Pinpoint the cell where the given text exists, returning its (x, y) midpoint coordinate. 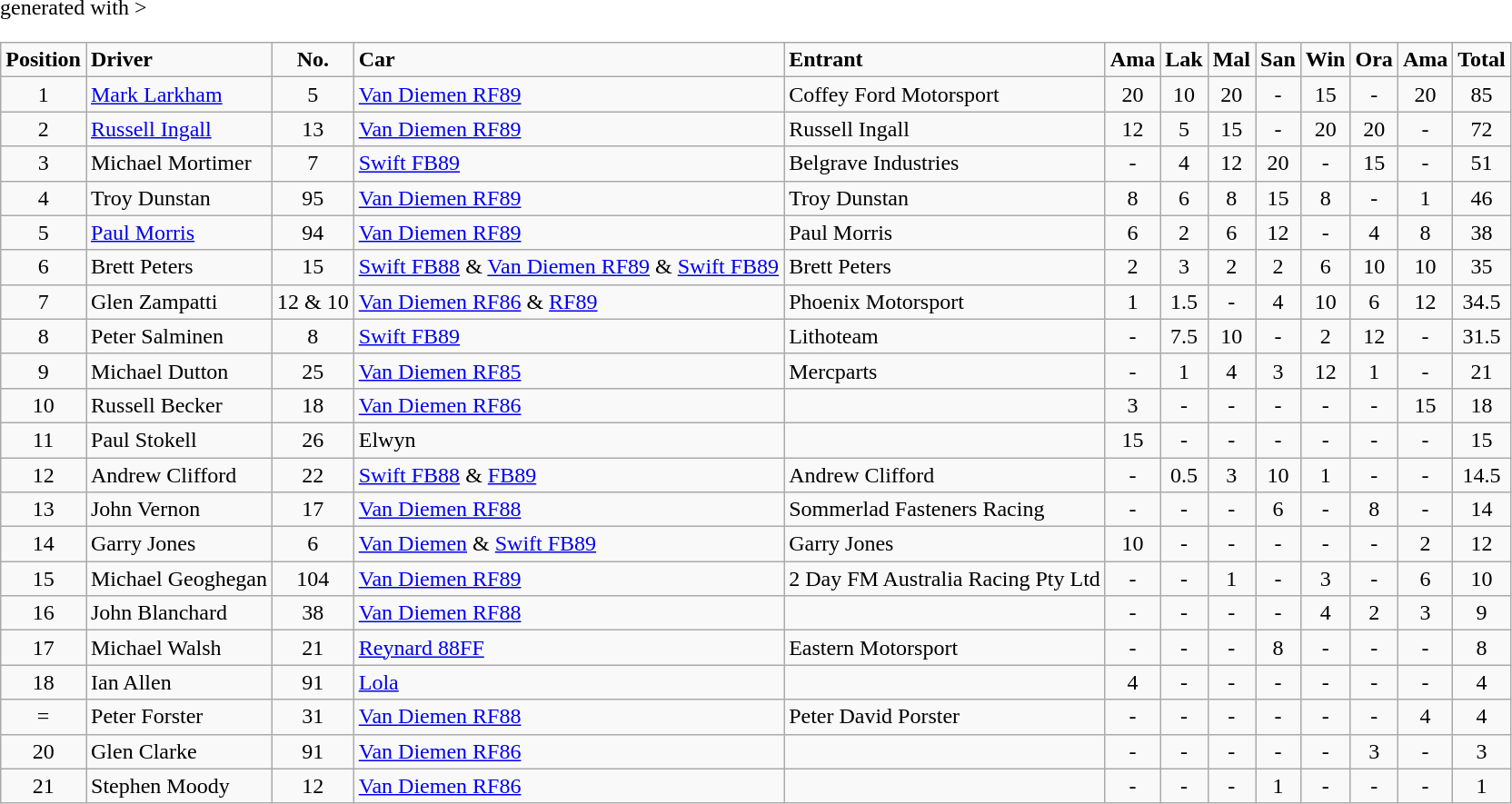
John Vernon (178, 510)
Position (44, 60)
11 (44, 440)
Michael Geoghegan (178, 579)
Ian Allen (178, 682)
22 (313, 475)
John Blanchard (178, 613)
72 (1482, 129)
Reynard 88FF (569, 648)
Ora (1374, 60)
Driver (178, 60)
35 (1482, 267)
Sommerlad Fasteners Racing (945, 510)
Mercparts (945, 371)
Glen Zampatti (178, 302)
Car (569, 60)
Lithoteam (945, 336)
51 (1482, 164)
Michael Mortimer (178, 164)
Phoenix Motorsport (945, 302)
Mal (1231, 60)
Total (1482, 60)
7.5 (1184, 336)
95 (313, 198)
1.5 (1184, 302)
2 Day FM Australia Racing Pty Ltd (945, 579)
Glen Clarke (178, 751)
34.5 (1482, 302)
Elwyn (569, 440)
Peter David Porster (945, 717)
26 (313, 440)
San (1278, 60)
Van Diemen & Swift FB89 (569, 544)
= (44, 717)
Peter Forster (178, 717)
Paul Stokell (178, 440)
Win (1325, 60)
12 & 10 (313, 302)
14.5 (1482, 475)
Peter Salminen (178, 336)
Michael Walsh (178, 648)
31 (313, 717)
Russell Becker (178, 405)
Van Diemen RF85 (569, 371)
31.5 (1482, 336)
Mark Larkham (178, 94)
Stephen Moody (178, 786)
0.5 (1184, 475)
Swift FB88 & Van Diemen RF89 & Swift FB89 (569, 267)
16 (44, 613)
46 (1482, 198)
85 (1482, 94)
Lak (1184, 60)
Michael Dutton (178, 371)
Eastern Motorsport (945, 648)
Entrant (945, 60)
Lola (569, 682)
25 (313, 371)
Van Diemen RF86 & RF89 (569, 302)
Coffey Ford Motorsport (945, 94)
Swift FB88 & FB89 (569, 475)
104 (313, 579)
Belgrave Industries (945, 164)
94 (313, 233)
No. (313, 60)
